Scan for the cell matching the given text and deliver its (x, y) coordinate at center. 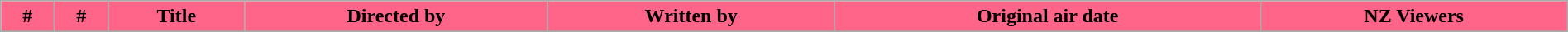
Title (177, 16)
Directed by (396, 16)
Written by (691, 16)
NZ Viewers (1414, 16)
Original air date (1047, 16)
